Detect which cell encompasses the target text, then output its [X, Y] center coordinate. 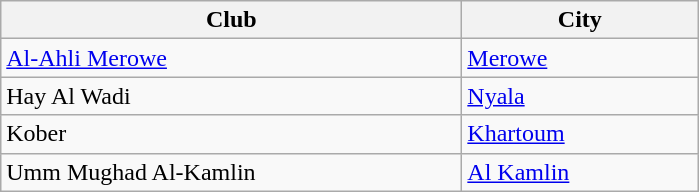
Umm Mughad Al-Kamlin [232, 172]
Merowe [580, 58]
Nyala [580, 96]
Kober [232, 134]
Hay Al Wadi [232, 96]
Club [232, 20]
City [580, 20]
Al-Ahli Merowe [232, 58]
Al Kamlin [580, 172]
Khartoum [580, 134]
